Determine the [x, y] coordinate at the center of the cell enclosing the given text.  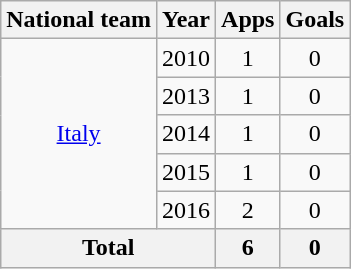
Italy [79, 134]
2016 [186, 210]
2010 [186, 58]
2013 [186, 96]
Apps [248, 20]
2015 [186, 172]
Goals [315, 20]
Total [108, 248]
National team [79, 20]
Year [186, 20]
2014 [186, 134]
6 [248, 248]
2 [248, 210]
